Search for the cell housing the specified text and yield its (x, y) center coordinate. 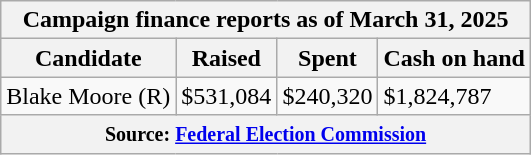
Blake Moore (R) (88, 96)
Spent (328, 58)
Source: Federal Election Commission (266, 134)
Candidate (88, 58)
$240,320 (328, 96)
$531,084 (226, 96)
Cash on hand (454, 58)
$1,824,787 (454, 96)
Campaign finance reports as of March 31, 2025 (266, 20)
Raised (226, 58)
